Identify which cell holds the provided text, then report its [X, Y] central coordinate. 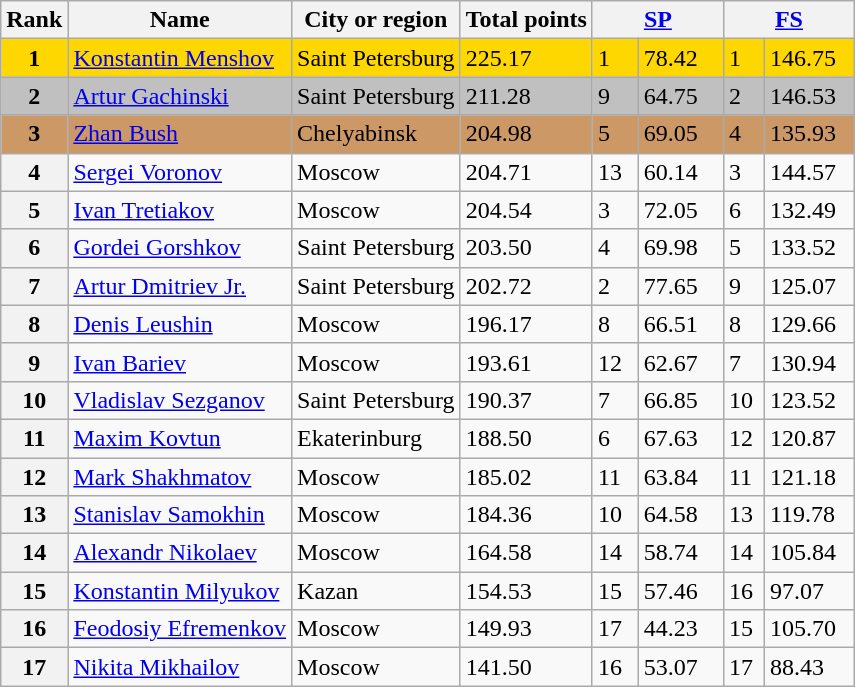
Stanislav Samokhin [180, 515]
130.94 [809, 362]
202.72 [526, 286]
58.74 [680, 553]
196.17 [526, 324]
60.14 [680, 172]
154.53 [526, 591]
144.57 [809, 172]
Ekaterinburg [376, 438]
62.67 [680, 362]
Rank [34, 20]
121.18 [809, 477]
44.23 [680, 629]
64.58 [680, 515]
78.42 [680, 58]
193.61 [526, 362]
141.50 [526, 667]
Vladislav Sezganov [180, 400]
225.17 [526, 58]
Chelyabinsk [376, 134]
66.51 [680, 324]
146.75 [809, 58]
SP [658, 20]
184.36 [526, 515]
Zhan Bush [180, 134]
185.02 [526, 477]
69.98 [680, 248]
64.75 [680, 96]
132.49 [809, 210]
204.54 [526, 210]
97.07 [809, 591]
Total points [526, 20]
77.65 [680, 286]
Gordei Gorshkov [180, 248]
120.87 [809, 438]
Feodosiy Efremenkov [180, 629]
119.78 [809, 515]
Mark Shakhmatov [180, 477]
63.84 [680, 477]
135.93 [809, 134]
Alexandr Nikolaev [180, 553]
Ivan Tretiakov [180, 210]
67.63 [680, 438]
Maxim Kovtun [180, 438]
Name [180, 20]
204.71 [526, 172]
Konstantin Milyukov [180, 591]
105.84 [809, 553]
Artur Dmitriev Jr. [180, 286]
66.85 [680, 400]
133.52 [809, 248]
105.70 [809, 629]
City or region [376, 20]
57.46 [680, 591]
88.43 [809, 667]
Kazan [376, 591]
Artur Gachinski [180, 96]
164.58 [526, 553]
188.50 [526, 438]
72.05 [680, 210]
Denis Leushin [180, 324]
123.52 [809, 400]
69.05 [680, 134]
129.66 [809, 324]
Sergei Voronov [180, 172]
146.53 [809, 96]
Konstantin Menshov [180, 58]
211.28 [526, 96]
Nikita Mikhailov [180, 667]
53.07 [680, 667]
125.07 [809, 286]
FS [788, 20]
203.50 [526, 248]
Ivan Bariev [180, 362]
149.93 [526, 629]
190.37 [526, 400]
204.98 [526, 134]
